Extract the (x, y) coordinate from the center of the cell holding the provided text.  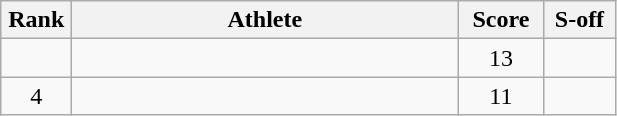
11 (501, 96)
Score (501, 20)
Rank (36, 20)
Athlete (265, 20)
4 (36, 96)
13 (501, 58)
S-off (580, 20)
